Search for the cell housing the specified text and yield its (x, y) center coordinate. 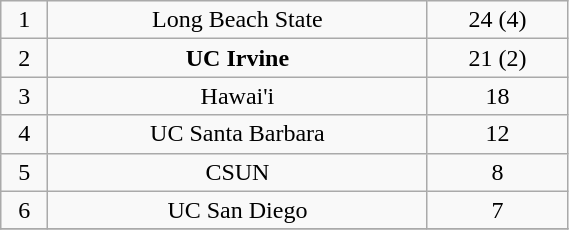
1 (24, 20)
4 (24, 134)
2 (24, 58)
Hawai'i (238, 96)
Long Beach State (238, 20)
24 (4) (498, 20)
6 (24, 210)
7 (498, 210)
21 (2) (498, 58)
8 (498, 172)
UC Santa Barbara (238, 134)
CSUN (238, 172)
UC San Diego (238, 210)
12 (498, 134)
UC Irvine (238, 58)
5 (24, 172)
18 (498, 96)
3 (24, 96)
